Extract the [X, Y] coordinate from the center of the cell holding the provided text.  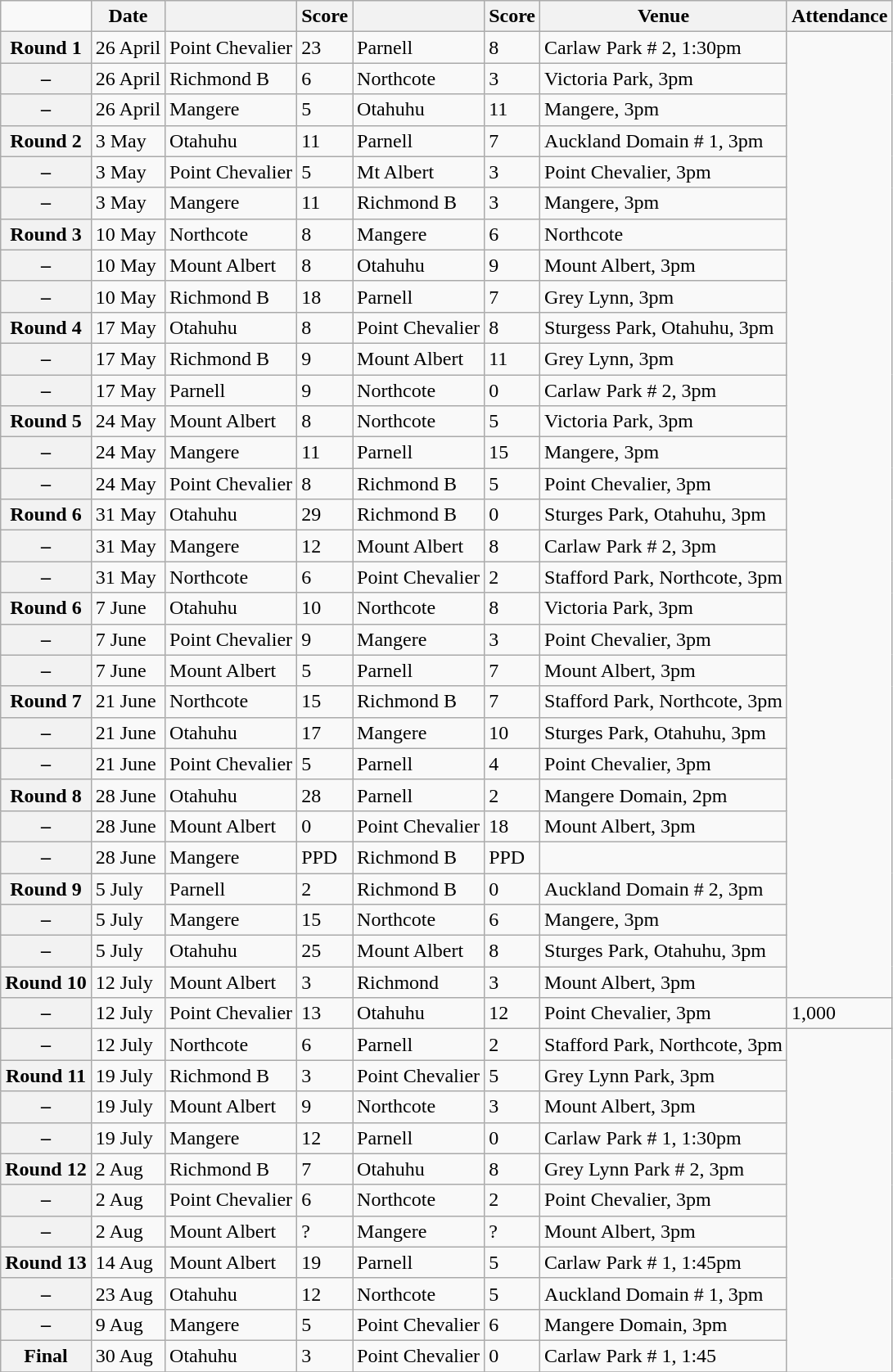
Carlaw Park # 2, 1:30pm [664, 47]
1,000 [839, 1013]
Grey Lynn Park, 3pm [664, 1076]
Round 2 [46, 141]
13 [325, 1013]
Auckland Domain # 2, 3pm [664, 888]
23 Aug [128, 1293]
30 Aug [128, 1356]
25 [325, 951]
Round 11 [46, 1076]
Mangere Domain, 2pm [664, 795]
Round 12 [46, 1169]
Carlaw Park # 1, 1:45pm [664, 1262]
Round 13 [46, 1262]
29 [325, 515]
Final [46, 1356]
Grey Lynn Park # 2, 3pm [664, 1169]
14 Aug [128, 1262]
17 [325, 733]
Attendance [839, 16]
Round 5 [46, 422]
Round 9 [46, 888]
Round 8 [46, 795]
4 [512, 764]
Date [128, 16]
Round 3 [46, 234]
Sturgess Park, Otahuhu, 3pm [664, 327]
19 [325, 1262]
Round 4 [46, 327]
Richmond [419, 982]
Carlaw Park # 1, 1:45 [664, 1356]
Mangere Domain, 3pm [664, 1325]
Round 1 [46, 47]
9 Aug [128, 1325]
Venue [664, 16]
28 [325, 795]
Mt Albert [419, 172]
Round 10 [46, 982]
Round 7 [46, 702]
23 [325, 47]
Carlaw Park # 1, 1:30pm [664, 1138]
